Capture the cell that displays the provided text and extract its [X, Y] central coordinate. 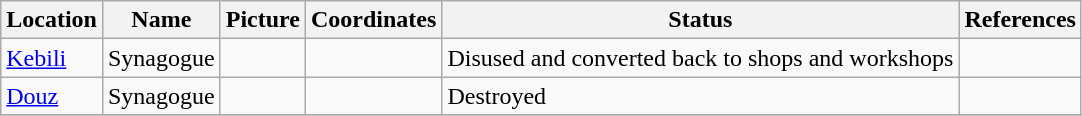
References [1020, 20]
Name [161, 20]
Location [52, 20]
Coordinates [373, 20]
Douz [52, 96]
Picture [262, 20]
Disused and converted back to shops and workshops [700, 58]
Status [700, 20]
Destroyed [700, 96]
Kebili [52, 58]
